Output the [X, Y] coordinate of the center of the cell containing the given text.  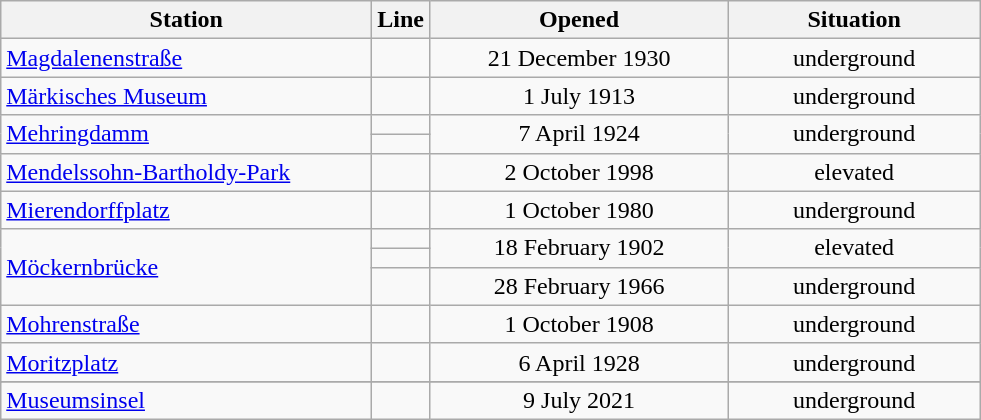
21 December 1930 [580, 58]
1 October 1980 [580, 210]
Märkisches Museum [186, 96]
Line [401, 20]
Mehringdamm [186, 134]
9 July 2021 [580, 400]
7 April 1924 [580, 134]
Museumsinsel [186, 400]
Mohrenstraße [186, 324]
Opened [580, 20]
Mierendorffplatz [186, 210]
Magdalenenstraße [186, 58]
6 April 1928 [580, 362]
1 October 1908 [580, 324]
2 October 1998 [580, 172]
Situation [854, 20]
Station [186, 20]
Mendelssohn-Bartholdy-Park [186, 172]
28 February 1966 [580, 286]
18 February 1902 [580, 248]
1 July 1913 [580, 96]
Moritzplatz [186, 362]
Möckernbrücke [186, 267]
